Extract the [X, Y] coordinate from the center of the cell holding the provided text.  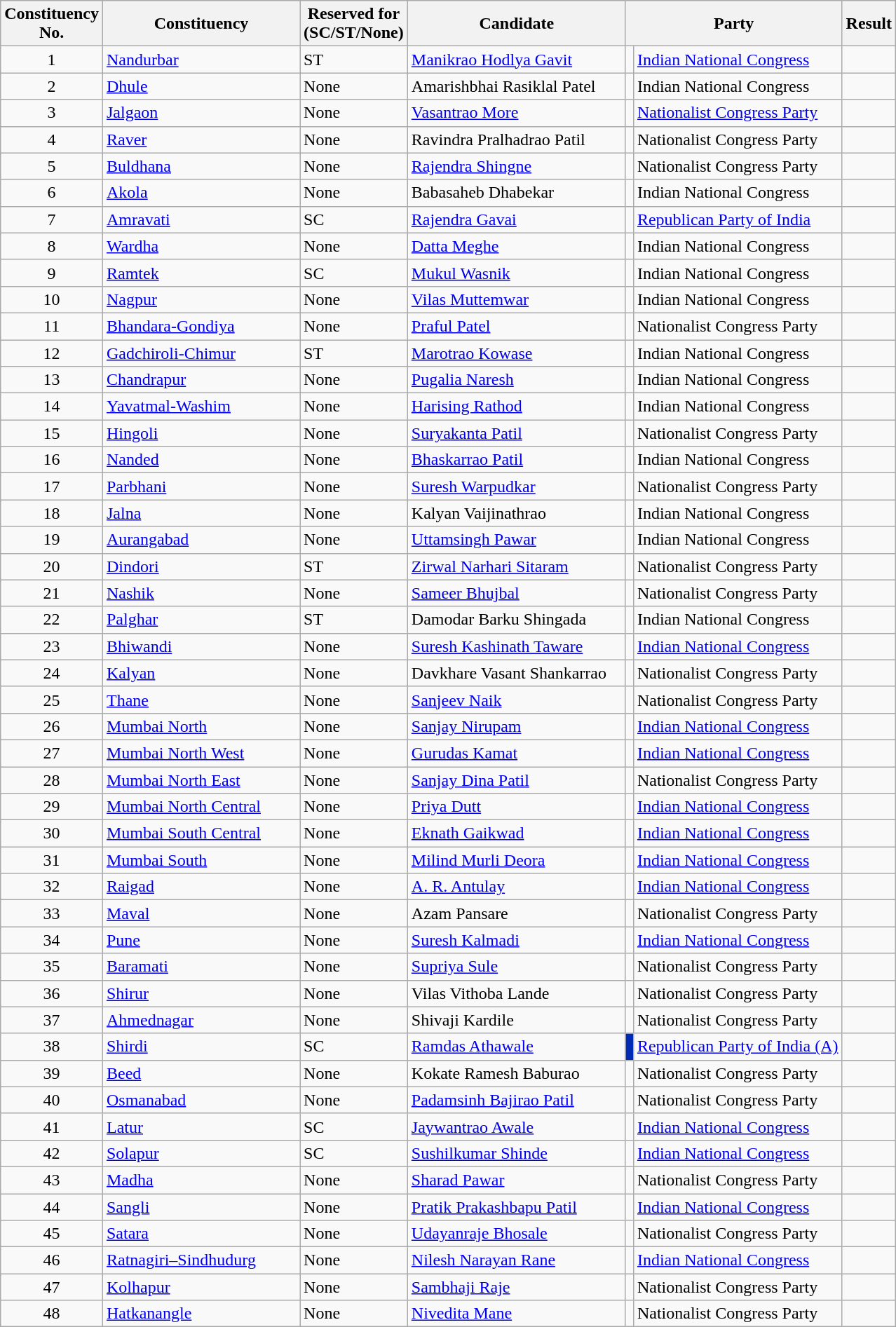
Nivedita Mane [516, 1314]
Amravati [201, 219]
Parbhani [201, 486]
11 [52, 326]
Shirur [201, 993]
Constituency No. [52, 24]
46 [52, 1260]
27 [52, 753]
10 [52, 299]
Sanjay Dina Patil [516, 780]
Sanjeev Naik [516, 700]
Osmanabad [201, 1100]
25 [52, 700]
Maval [201, 913]
Jalgaon [201, 113]
Latur [201, 1127]
Dindori [201, 566]
19 [52, 540]
35 [52, 967]
23 [52, 646]
Bhandara-Gondiya [201, 326]
Milind Murli Deora [516, 860]
Supriya Sule [516, 967]
Beed [201, 1073]
29 [52, 807]
Raver [201, 139]
Vilas Muttemwar [516, 299]
14 [52, 407]
Ahmednagar [201, 1020]
Candidate [516, 24]
Ravindra Pralhadrao Patil [516, 139]
Sambhaji Raje [516, 1287]
Kalyan [201, 673]
Pune [201, 940]
Aurangabad [201, 540]
Palghar [201, 620]
4 [52, 139]
13 [52, 380]
Damodar Barku Shingada [516, 620]
Amarishbhai Rasiklal Patel [516, 86]
Republican Party of India [738, 219]
Suresh Kalmadi [516, 940]
Vilas Vithoba Lande [516, 993]
28 [52, 780]
Ratnagiri–Sindhudurg [201, 1260]
Marotrao Kowase [516, 353]
Suresh Kashinath Taware [516, 646]
Datta Meghe [516, 246]
6 [52, 193]
33 [52, 913]
Akola [201, 193]
32 [52, 887]
Buldhana [201, 166]
Sushilkumar Shinde [516, 1153]
Jaywantrao Awale [516, 1127]
Yavatmal-Washim [201, 407]
16 [52, 460]
Udayanraje Bhosale [516, 1234]
Mukul Wasnik [516, 273]
44 [52, 1206]
Nashik [201, 593]
Pugalia Naresh [516, 380]
Baramati [201, 967]
Manikrao Hodlya Gavit [516, 60]
Party [733, 24]
39 [52, 1073]
47 [52, 1287]
Gadchiroli-Chimur [201, 353]
Mumbai South Central [201, 833]
45 [52, 1234]
Madha [201, 1180]
37 [52, 1020]
Praful Patel [516, 326]
22 [52, 620]
42 [52, 1153]
31 [52, 860]
Suryakanta Patil [516, 433]
24 [52, 673]
Mumbai North West [201, 753]
Sameer Bhujbal [516, 593]
Satara [201, 1234]
Pratik Prakashbapu Patil [516, 1206]
20 [52, 566]
Jalna [201, 513]
Mumbai North [201, 726]
Hatkanangle [201, 1314]
Shivaji Kardile [516, 1020]
Kolhapur [201, 1287]
Padamsinh Bajirao Patil [516, 1100]
Suresh Warpudkar [516, 486]
Dhule [201, 86]
A. R. Antulay [516, 887]
Nanded [201, 460]
48 [52, 1314]
9 [52, 273]
2 [52, 86]
3 [52, 113]
Kalyan Vaijinathrao [516, 513]
Nagpur [201, 299]
8 [52, 246]
Mumbai North Central [201, 807]
Sanjay Nirupam [516, 726]
30 [52, 833]
Uttamsingh Pawar [516, 540]
Thane [201, 700]
Sharad Pawar [516, 1180]
Harising Rathod [516, 407]
12 [52, 353]
36 [52, 993]
40 [52, 1100]
Ramtek [201, 273]
38 [52, 1047]
Eknath Gaikwad [516, 833]
Zirwal Narhari Sitaram [516, 566]
Gurudas Kamat [516, 753]
Mumbai South [201, 860]
Sangli [201, 1206]
21 [52, 593]
34 [52, 940]
Kokate Ramesh Baburao [516, 1073]
Result [869, 24]
15 [52, 433]
Wardha [201, 246]
Solapur [201, 1153]
Raigad [201, 887]
Azam Pansare [516, 913]
17 [52, 486]
43 [52, 1180]
Davkhare Vasant Shankarrao [516, 673]
Reserved for(SC/ST/None) [354, 24]
Hingoli [201, 433]
Babasaheb Dhabekar [516, 193]
Priya Dutt [516, 807]
Chandrapur [201, 380]
Shirdi [201, 1047]
Bhaskarrao Patil [516, 460]
26 [52, 726]
Rajendra Gavai [516, 219]
Vasantrao More [516, 113]
Republican Party of India (A) [738, 1047]
5 [52, 166]
Constituency [201, 24]
7 [52, 219]
Bhiwandi [201, 646]
Nandurbar [201, 60]
Rajendra Shingne [516, 166]
41 [52, 1127]
18 [52, 513]
1 [52, 60]
Nilesh Narayan Rane [516, 1260]
Ramdas Athawale [516, 1047]
Mumbai North East [201, 780]
